Extract the [x, y] coordinate from the center of the cell holding the provided text.  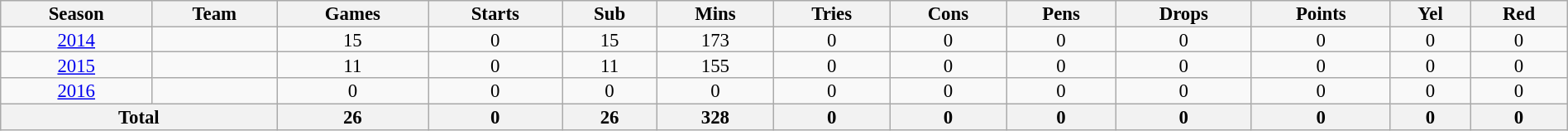
Mins [715, 13]
Team [215, 13]
Yel [1430, 13]
Games [352, 13]
2014 [76, 40]
Sub [610, 13]
Tries [832, 13]
Drops [1183, 13]
Points [1321, 13]
2016 [76, 91]
155 [715, 65]
Season [76, 13]
Starts [495, 13]
Total [139, 116]
Cons [948, 13]
Red [1518, 13]
328 [715, 116]
2015 [76, 65]
Pens [1061, 13]
173 [715, 40]
